Locate the cell with the specified text and output its (x, y) center coordinate. 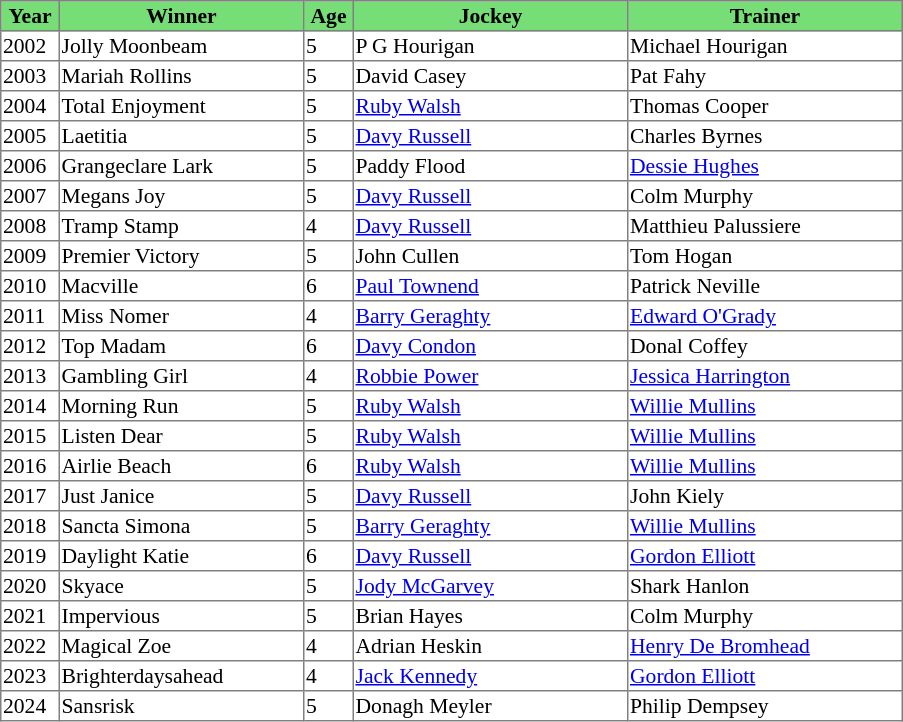
Tramp Stamp (181, 226)
Paul Townend (490, 286)
Megans Joy (181, 196)
Matthieu Palussiere (765, 226)
Edward O'Grady (765, 316)
2012 (30, 346)
Philip Dempsey (765, 706)
John Kiely (765, 496)
Charles Byrnes (765, 136)
Brighterdaysahead (181, 676)
Jockey (490, 16)
2021 (30, 616)
2005 (30, 136)
2010 (30, 286)
2022 (30, 646)
2003 (30, 76)
2023 (30, 676)
Patrick Neville (765, 286)
2015 (30, 436)
2019 (30, 556)
Grangeclare Lark (181, 166)
Jolly Moonbeam (181, 46)
Paddy Flood (490, 166)
2008 (30, 226)
Gambling Girl (181, 376)
Winner (181, 16)
Airlie Beach (181, 466)
2004 (30, 106)
Sancta Simona (181, 526)
Miss Nomer (181, 316)
David Casey (490, 76)
Shark Hanlon (765, 586)
Daylight Katie (181, 556)
2017 (30, 496)
Jack Kennedy (490, 676)
Robbie Power (490, 376)
Dessie Hughes (765, 166)
Jessica Harrington (765, 376)
2020 (30, 586)
Top Madam (181, 346)
2009 (30, 256)
Impervious (181, 616)
Just Janice (181, 496)
Macville (181, 286)
2007 (30, 196)
2016 (30, 466)
2018 (30, 526)
2006 (30, 166)
Year (30, 16)
Age (329, 16)
Sansrisk (181, 706)
2013 (30, 376)
P G Hourigan (490, 46)
Morning Run (181, 406)
Mariah Rollins (181, 76)
Tom Hogan (765, 256)
John Cullen (490, 256)
Thomas Cooper (765, 106)
Donagh Meyler (490, 706)
Davy Condon (490, 346)
Michael Hourigan (765, 46)
Trainer (765, 16)
Pat Fahy (765, 76)
Laetitia (181, 136)
2024 (30, 706)
Magical Zoe (181, 646)
Jody McGarvey (490, 586)
Skyace (181, 586)
2011 (30, 316)
2002 (30, 46)
Total Enjoyment (181, 106)
Adrian Heskin (490, 646)
Listen Dear (181, 436)
Donal Coffey (765, 346)
Premier Victory (181, 256)
Henry De Bromhead (765, 646)
2014 (30, 406)
Brian Hayes (490, 616)
